Scan for the cell matching the given text and deliver its [X, Y] coordinate at center. 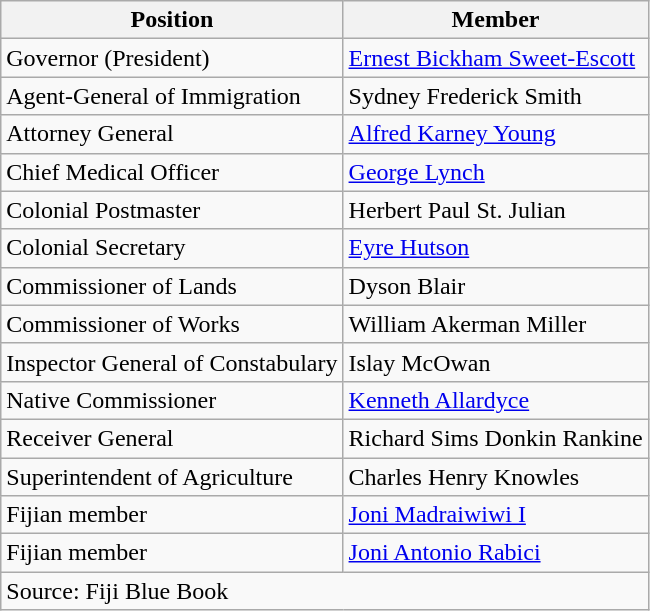
Agent-General of Immigration [172, 96]
Colonial Secretary [172, 248]
Commissioner of Lands [172, 286]
Chief Medical Officer [172, 172]
Member [496, 20]
Islay McOwan [496, 362]
Eyre Hutson [496, 248]
Kenneth Allardyce [496, 400]
Joni Madraiwiwi I [496, 515]
William Akerman Miller [496, 324]
Position [172, 20]
Colonial Postmaster [172, 210]
Attorney General [172, 134]
Ernest Bickham Sweet-Escott [496, 58]
Governor (President) [172, 58]
George Lynch [496, 172]
Alfred Karney Young [496, 134]
Richard Sims Donkin Rankine [496, 438]
Joni Antonio Rabici [496, 553]
Source: Fiji Blue Book [324, 591]
Charles Henry Knowles [496, 477]
Dyson Blair [496, 286]
Herbert Paul St. Julian [496, 210]
Sydney Frederick Smith [496, 96]
Commissioner of Works [172, 324]
Superintendent of Agriculture [172, 477]
Native Commissioner [172, 400]
Inspector General of Constabulary [172, 362]
Receiver General [172, 438]
